Search for the cell housing the specified text and yield its (X, Y) center coordinate. 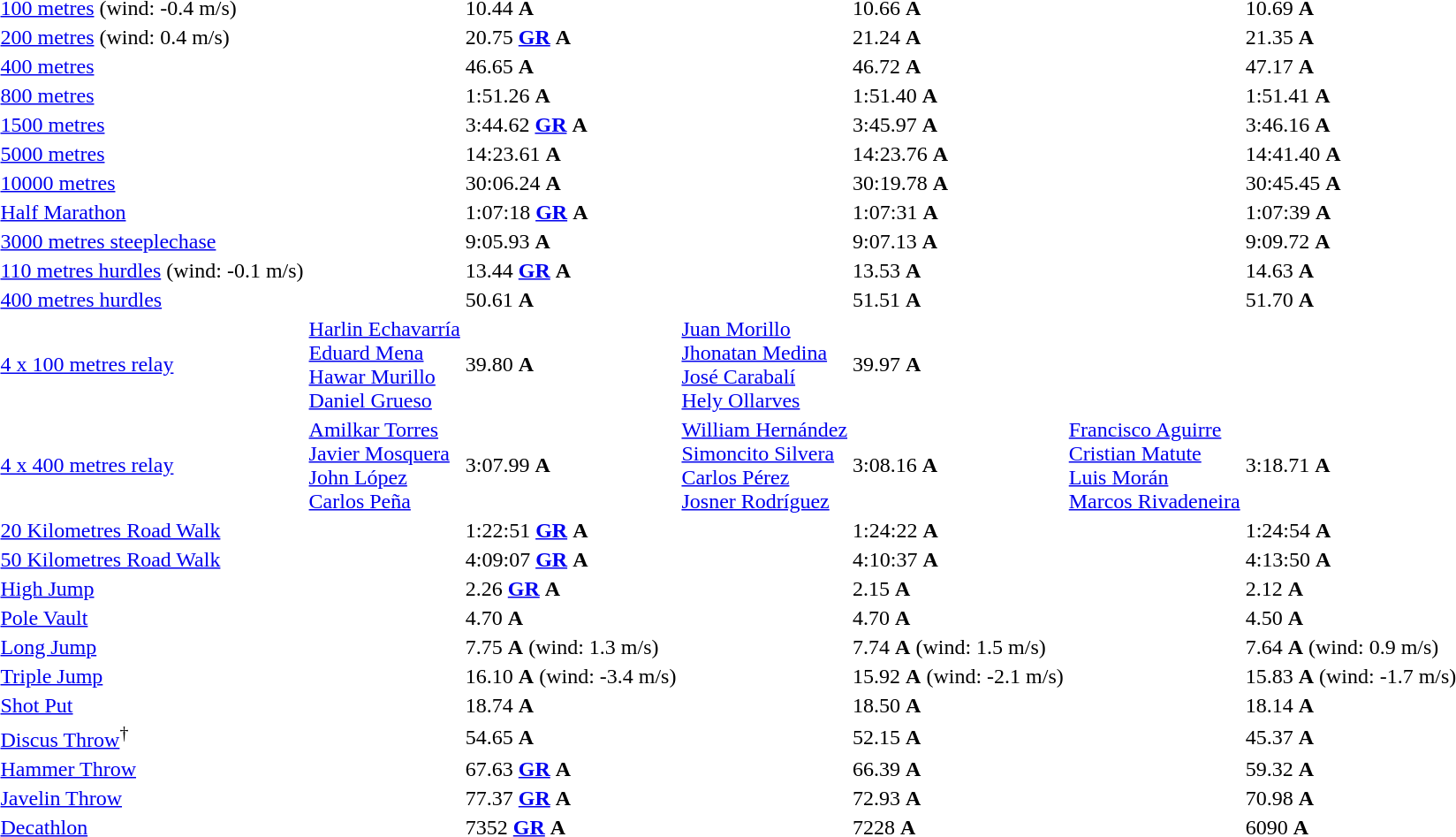
18.50 A (959, 705)
1:51.26 A (571, 95)
1:51.40 A (959, 95)
39.97 A (959, 364)
3:08.16 A (959, 465)
4:09:07 GR A (571, 559)
3:45.97 A (959, 125)
Harlin Echavarría Eduard Mena Hawar Murillo Daniel Grueso (384, 364)
Francisco Aguirre Cristian Matute Luis Morán Marcos Rivadeneira (1154, 465)
66.39 A (959, 769)
46.72 A (959, 66)
21.24 A (959, 37)
3:07.99 A (571, 465)
1:07:31 A (959, 212)
3:44.62 GR A (571, 125)
30:06.24 A (571, 183)
9:05.93 A (571, 241)
13.53 A (959, 270)
20.75 GR A (571, 37)
77.37 GR A (571, 798)
William Hernández Simoncito Silvera Carlos Pérez Josner Rodríguez (765, 465)
30:19.78 A (959, 183)
1:07:18 GR A (571, 212)
7.74 A (wind: 1.5 m/s) (959, 647)
50.61 A (571, 300)
51.51 A (959, 300)
1:24:22 A (959, 530)
46.65 A (571, 66)
2.26 GR A (571, 589)
39.80 A (571, 364)
72.93 A (959, 798)
14:23.61 A (571, 154)
13.44 GR A (571, 270)
7.75 A (wind: 1.3 m/s) (571, 647)
2.15 A (959, 589)
Juan Morillo Jhonatan Medina José Carabalí Hely Ollarves (765, 364)
14:23.76 A (959, 154)
15.92 A (wind: -2.1 m/s) (959, 676)
54.65 A (571, 737)
16.10 A (wind: -3.4 m/s) (571, 676)
Amilkar Torres Javier Mosquera John López Carlos Peña (384, 465)
1:22:51 GR A (571, 530)
18.74 A (571, 705)
9:07.13 A (959, 241)
67.63 GR A (571, 769)
4:10:37 A (959, 559)
52.15 A (959, 737)
